Pinpoint the cell where the given text exists, returning its [x, y] midpoint coordinate. 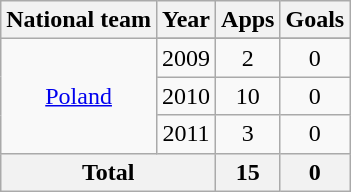
National team [79, 20]
Poland [79, 96]
Total [108, 172]
Apps [248, 20]
2 [248, 58]
3 [248, 134]
2011 [186, 134]
15 [248, 172]
2010 [186, 96]
Year [186, 20]
2009 [186, 58]
Goals [315, 20]
10 [248, 96]
